Provide the [x, y] coordinate of the cell's center where the given text is located.  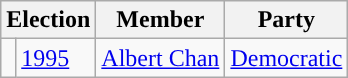
1995 [56, 58]
Member [160, 20]
Albert Chan [160, 58]
Election [48, 20]
Democratic [286, 58]
Party [286, 20]
